Capture the cell that displays the provided text and extract its [x, y] central coordinate. 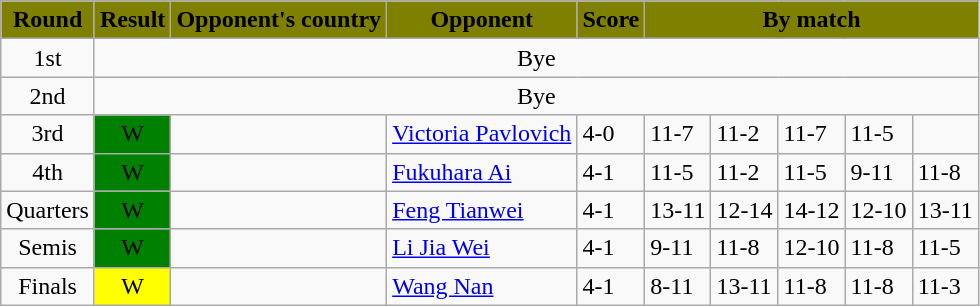
4-0 [611, 134]
8-11 [678, 286]
Li Jia Wei [482, 248]
Quarters [48, 210]
1st [48, 58]
Result [132, 20]
Opponent's country [279, 20]
11-3 [945, 286]
Victoria Pavlovich [482, 134]
Feng Tianwei [482, 210]
Wang Nan [482, 286]
14-12 [812, 210]
3rd [48, 134]
Semis [48, 248]
Score [611, 20]
By match [812, 20]
12-14 [744, 210]
2nd [48, 96]
Opponent [482, 20]
Finals [48, 286]
Fukuhara Ai [482, 172]
Round [48, 20]
4th [48, 172]
